Provide the [x, y] coordinate of the cell's center where the given text is located.  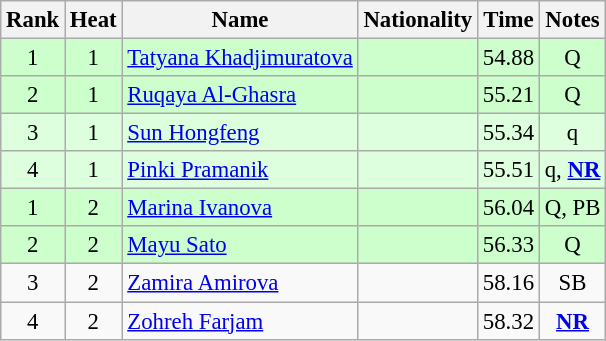
56.04 [509, 208]
Mayu Sato [240, 245]
Nationality [418, 20]
58.32 [509, 321]
Zohreh Farjam [240, 321]
58.16 [509, 283]
56.33 [509, 245]
55.21 [509, 95]
Name [240, 20]
Marina Ivanova [240, 208]
NR [572, 321]
Notes [572, 20]
Time [509, 20]
Rank [33, 20]
Pinki Pramanik [240, 170]
q [572, 133]
SB [572, 283]
55.51 [509, 170]
54.88 [509, 58]
Ruqaya Al-Ghasra [240, 95]
q, NR [572, 170]
Tatyana Khadjimuratova [240, 58]
Sun Hongfeng [240, 133]
Heat [94, 20]
Q, PB [572, 208]
Zamira Amirova [240, 283]
55.34 [509, 133]
